Return (x, y) of the center of cell containing provided text 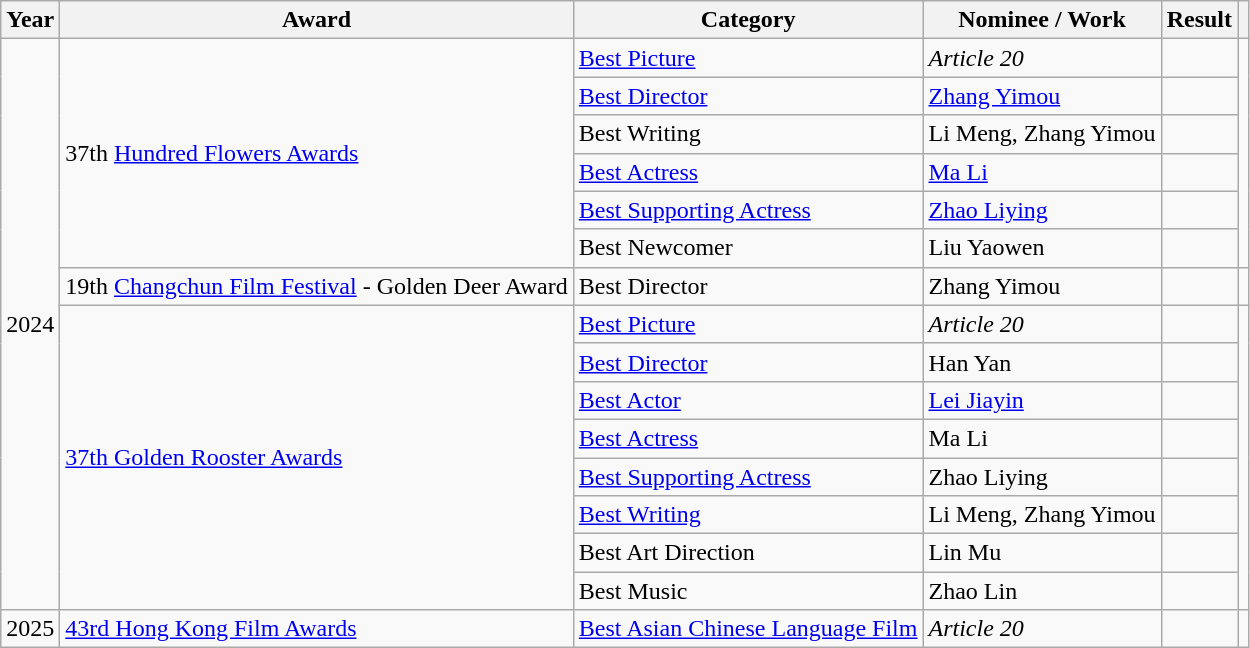
Best Art Direction (748, 553)
43rd Hong Kong Film Awards (316, 629)
Best Music (748, 591)
37th Golden Rooster Awards (316, 457)
Lin Mu (1042, 553)
Best Actor (748, 400)
Lei Jiayin (1042, 400)
Result (1199, 20)
19th Changchun Film Festival - Golden Deer Award (316, 286)
Best Asian Chinese Language Film (748, 629)
Award (316, 20)
Han Yan (1042, 362)
2025 (30, 629)
Category (748, 20)
37th Hundred Flowers Awards (316, 153)
Liu Yaowen (1042, 248)
Nominee / Work (1042, 20)
Year (30, 20)
Zhao Lin (1042, 591)
Best Newcomer (748, 248)
2024 (30, 324)
